Capture the cell that displays the provided text and extract its [x, y] central coordinate. 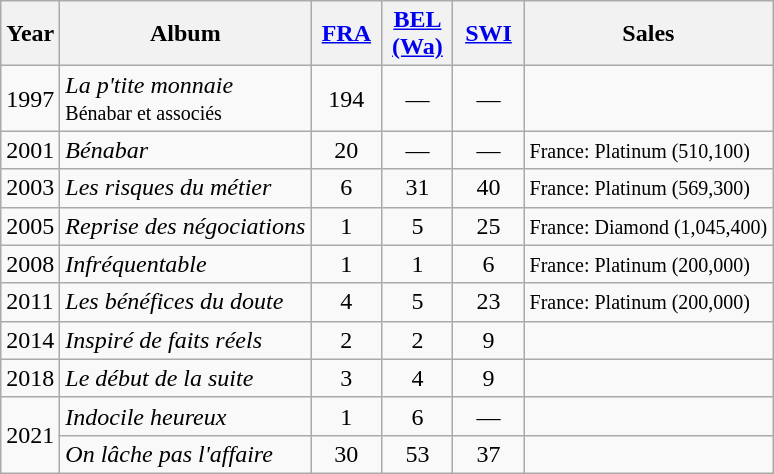
2018 [30, 378]
Le début de la suite [186, 378]
30 [346, 454]
Bénabar [186, 150]
2014 [30, 340]
31 [418, 188]
Year [30, 34]
194 [346, 98]
SWI [488, 34]
20 [346, 150]
Les risques du métier [186, 188]
Les bénéfices du doute [186, 302]
3 [346, 378]
Reprise des négociations [186, 226]
23 [488, 302]
On lâche pas l'affaire [186, 454]
FRA [346, 34]
1997 [30, 98]
2005 [30, 226]
Sales [648, 34]
2021 [30, 435]
37 [488, 454]
2008 [30, 264]
Album [186, 34]
40 [488, 188]
Infréquentable [186, 264]
25 [488, 226]
Inspiré de faits réels [186, 340]
France: Platinum (569,300) [648, 188]
2011 [30, 302]
La p'tite monnaie Bénabar et associés [186, 98]
Indocile heureux [186, 416]
France: Platinum (510,100) [648, 150]
2003 [30, 188]
France: Diamond (1,045,400) [648, 226]
2001 [30, 150]
53 [418, 454]
BEL(Wa) [418, 34]
